Determine the (X, Y) coordinate at the center of the cell enclosing the given text.  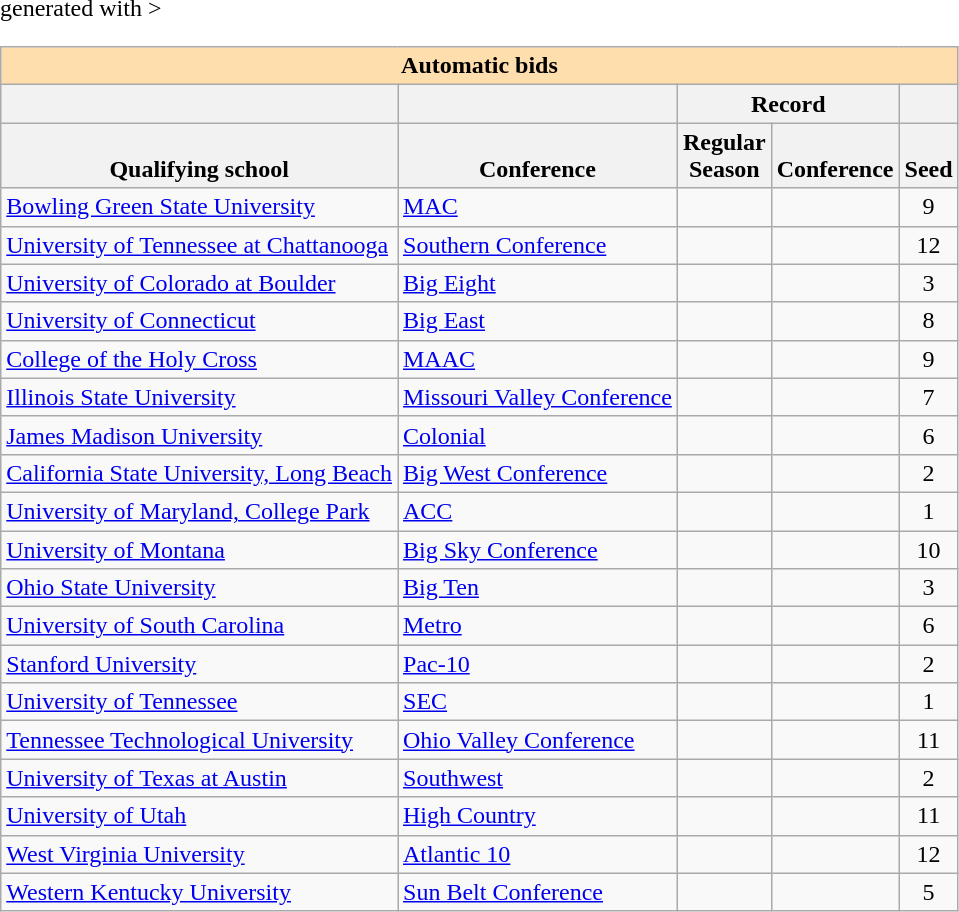
Stanford University (200, 664)
MAAC (538, 359)
Record (788, 104)
University of Tennessee at Chattanooga (200, 245)
Southwest (538, 778)
Sun Belt Conference (538, 892)
University of Colorado at Boulder (200, 283)
Ohio Valley Conference (538, 740)
Automatic bids (480, 66)
Tennessee Technological University (200, 740)
College of the Holy Cross (200, 359)
Bowling Green State University (200, 207)
ACC (538, 511)
Big Eight (538, 283)
5 (928, 892)
High Country (538, 816)
University of Maryland, College Park (200, 511)
Missouri Valley Conference (538, 397)
SEC (538, 702)
James Madison University (200, 435)
8 (928, 321)
Southern Conference (538, 245)
7 (928, 397)
Metro (538, 626)
Pac-10 (538, 664)
West Virginia University (200, 854)
Colonial (538, 435)
Big West Conference (538, 473)
University of Utah (200, 816)
Ohio State University (200, 588)
Western Kentucky University (200, 892)
Big East (538, 321)
University of Connecticut (200, 321)
University of Texas at Austin (200, 778)
10 (928, 549)
Atlantic 10 (538, 854)
California State University, Long Beach (200, 473)
Seed (928, 156)
Big Sky Conference (538, 549)
Illinois State University (200, 397)
MAC (538, 207)
University of Tennessee (200, 702)
University of South Carolina (200, 626)
Qualifying school (200, 156)
Big Ten (538, 588)
Regular Season (724, 156)
University of Montana (200, 549)
